Detect which cell encompasses the target text, then output its [x, y] center coordinate. 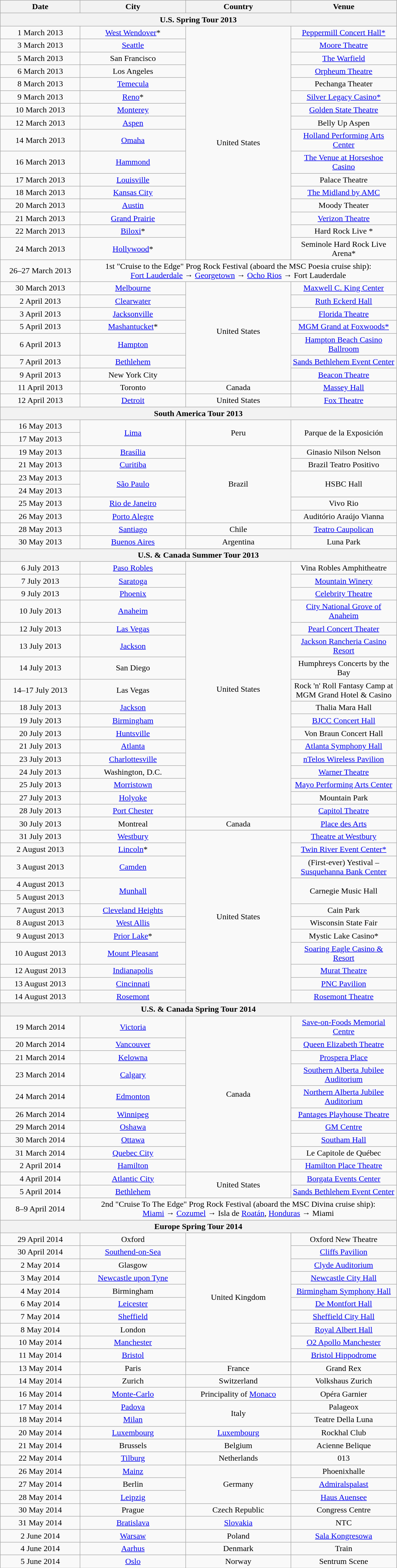
Louisville [133, 180]
South America Tour 2013 [198, 413]
Rock 'n' Roll Fantasy Camp at MGM Grand Hotel & Casino [343, 690]
26 May 2014 [40, 1471]
Brasília [133, 452]
12 July 2013 [40, 629]
Monte-Carlo [133, 1394]
Padova [133, 1407]
Moore Theatre [343, 45]
Rosemont [133, 996]
Camden [133, 867]
Manchester [133, 1343]
Netherlands [238, 1458]
U.S. & Canada Summer Tour 2013 [198, 555]
PNC Pavilion [343, 984]
Grand Prairie [133, 218]
City [133, 7]
Bratislava [133, 1523]
San Francisco [133, 58]
Ginasio Nilson Nelson [343, 452]
16 May 2014 [40, 1394]
27 July 2013 [40, 798]
Maxwell C. King Center [343, 288]
2 June 2014 [40, 1535]
United Kingdom [238, 1297]
Glasgow [133, 1265]
23 March 2014 [40, 1075]
18 March 2013 [40, 193]
Vivo Rio [343, 503]
Venue [343, 7]
Peppermill Concert Hall* [343, 33]
Vancouver [133, 1044]
23 May 2013 [40, 478]
30 March 2014 [40, 1140]
Quebec City [133, 1153]
5 March 2013 [40, 58]
24 March 2014 [40, 1096]
Poland [238, 1535]
The Venue at Horseshoe Casino [343, 162]
Switzerland [238, 1381]
Teatre Della Luna [343, 1420]
Washington, D.C. [133, 772]
Oslo [133, 1562]
13 August 2013 [40, 984]
19 March 2014 [40, 1027]
Palace Theatre [343, 180]
Toronto [133, 387]
Acienne Belique [343, 1445]
Anaheim [133, 611]
Temecula [133, 84]
U.S. & Canada Spring Tour 2014 [198, 1009]
Country [238, 7]
Grand Rex [343, 1368]
24 July 2013 [40, 772]
Celebrity Theatre [343, 594]
Victoria [133, 1027]
Hammond [133, 162]
8 March 2013 [40, 84]
Paris [133, 1368]
29 April 2014 [40, 1239]
21 May 2013 [40, 465]
21 May 2014 [40, 1445]
28 July 2013 [40, 811]
Huntsville [133, 733]
Peru [238, 433]
13 May 2014 [40, 1368]
Pechanga Theater [343, 84]
Cliffs Pavilion [343, 1252]
Royal Albert Hall [343, 1330]
Morristown [133, 785]
10 July 2013 [40, 611]
Leipzig [133, 1497]
Indianapolis [133, 971]
Belgium [238, 1445]
4 April 2014 [40, 1179]
2 April 2014 [40, 1166]
2 April 2013 [40, 301]
Mashantucket* [133, 327]
Southern Alberta Jubilee Auditorium [343, 1075]
Prague [133, 1510]
Denmark [238, 1549]
Beacon Theatre [343, 374]
Oxford [133, 1239]
Silver Legacy Casino* [343, 97]
Borgata Events Center [343, 1179]
19 May 2013 [40, 452]
14 May 2014 [40, 1381]
20 May 2014 [40, 1433]
Austin [133, 206]
11 April 2013 [40, 387]
Warner Theatre [343, 772]
Clyde Auditorium [343, 1265]
Bristol [133, 1355]
Oxford New Theatre [343, 1239]
Sheffield City Hall [343, 1316]
Zurich [133, 1381]
27 May 2014 [40, 1484]
30 May 2014 [40, 1510]
Hamilton Place Theatre [343, 1166]
Hampton Beach Casino Ballroom [343, 344]
14 March 2013 [40, 140]
Kansas City [133, 193]
Hollywood* [133, 249]
Porto Alegre [133, 516]
Charlottesville [133, 759]
Westbury [133, 836]
Florida Theatre [343, 314]
26–27 March 2013 [40, 271]
Birmingham Symphony Hall [343, 1291]
9 August 2013 [40, 936]
19 July 2013 [40, 721]
Norway [238, 1562]
Jackson Rancheria Casino Resort [343, 646]
The Warfield [343, 58]
31 July 2013 [40, 836]
5 April 2013 [40, 327]
Kelowna [133, 1057]
Slovakia [238, 1523]
Massey Hall [343, 387]
Oshawa [133, 1127]
Rockhal Club [343, 1433]
7 April 2013 [40, 362]
Jacksonville [133, 314]
7 May 2014 [40, 1316]
Holyoke [133, 798]
nTelos Wireless Pavilion [343, 759]
30 July 2013 [40, 823]
Belly Up Aspen [343, 123]
Phoenixhalle [343, 1471]
Southend-on-Sea [133, 1252]
Warsaw [133, 1535]
16 May 2013 [40, 426]
Aspen [133, 123]
9 July 2013 [40, 594]
Brazil Teatro Positivo [343, 465]
Seminole Hard Rock Live Arena* [343, 249]
Date [40, 7]
3 May 2014 [40, 1278]
Pearl Concert Theater [343, 629]
Cleveland Heights [133, 910]
Opéra Garnier [343, 1394]
Newcastle upon Tyne [133, 1278]
Lincoln* [133, 849]
25 May 2013 [40, 503]
Munhall [133, 891]
6 April 2013 [40, 344]
17 March 2013 [40, 180]
25 July 2013 [40, 785]
New York City [133, 374]
Atlantic City [133, 1179]
16 March 2013 [40, 162]
Biloxi* [133, 231]
Teatro Caupolican [343, 529]
18 July 2013 [40, 708]
Hamilton [133, 1166]
Vina Robles Amphitheatre [343, 568]
Clearwater [133, 301]
Twin River Event Center* [343, 849]
Principality of Monaco [238, 1394]
Mountain Winery [343, 581]
Germany [238, 1484]
São Paulo [133, 484]
29 March 2014 [40, 1127]
Prior Lake* [133, 936]
Montreal [133, 823]
12 April 2013 [40, 400]
Hampton [133, 344]
Save-on-Foods Memorial Centre [343, 1027]
Santiago [133, 529]
24 March 2013 [40, 249]
21 July 2013 [40, 746]
MGM Grand at Foxwoods* [343, 327]
Newcastle City Hall [343, 1278]
26 May 2013 [40, 516]
Von Braun Concert Hall [343, 733]
6 May 2014 [40, 1304]
14 July 2013 [40, 668]
17 May 2013 [40, 439]
Milan [133, 1420]
6 March 2013 [40, 71]
22 May 2014 [40, 1458]
30 March 2013 [40, 288]
21 March 2014 [40, 1057]
Luna Park [343, 542]
5 June 2014 [40, 1562]
Verizon Theatre [343, 218]
Murat Theatre [343, 971]
Brazil [238, 484]
28 May 2013 [40, 529]
1 March 2013 [40, 33]
Thalia Mara Hall [343, 708]
8 May 2014 [40, 1330]
5 April 2014 [40, 1191]
Cain Park [343, 910]
Wisconsin State Fair [343, 923]
17 May 2014 [40, 1407]
Humphreys Concerts by the Bay [343, 668]
Mountain Park [343, 798]
20 March 2013 [40, 206]
Haus Auensee [343, 1497]
Atlanta Symphony Hall [343, 746]
3 April 2013 [40, 314]
Buenos Aires [133, 542]
Europe Spring Tour 2014 [198, 1226]
9 April 2013 [40, 374]
21 March 2013 [40, 218]
Place des Arts [343, 823]
Ruth Eckerd Hall [343, 301]
Auditório Araújo Vianna [343, 516]
(First-ever) Yestival – Susquehanna Bank Center [343, 867]
9 March 2013 [40, 97]
8 August 2013 [40, 923]
Capitol Theatre [343, 811]
Edmonton [133, 1096]
20 March 2014 [40, 1044]
Sentrum Scene [343, 1562]
HSBC Hall [343, 484]
Orpheum Theatre [343, 71]
14 August 2013 [40, 996]
The Midland by AMC [343, 193]
De Montfort Hall [343, 1304]
Sheffield [133, 1316]
10 May 2014 [40, 1343]
Seattle [133, 45]
5 August 2013 [40, 897]
14–17 July 2013 [40, 690]
Monterey [133, 110]
Mount Pleasant [133, 953]
Bristol Hippodrome [343, 1355]
Fox Theatre [343, 400]
Le Capitole de Québec [343, 1153]
26 March 2014 [40, 1114]
Calgary [133, 1075]
San Diego [133, 668]
Chile [238, 529]
Winnipeg [133, 1114]
12 March 2013 [40, 123]
3 March 2013 [40, 45]
BJCC Concert Hall [343, 721]
France [238, 1368]
Melbourne [133, 288]
Los Angeles [133, 71]
13 July 2013 [40, 646]
4 May 2014 [40, 1291]
11 May 2014 [40, 1355]
Detroit [133, 400]
7 August 2013 [40, 910]
2 May 2014 [40, 1265]
30 April 2014 [40, 1252]
10 March 2013 [40, 110]
Prospera Place [343, 1057]
Pantages Playhouse Theatre [343, 1114]
Saratoga [133, 581]
4 August 2013 [40, 884]
2 August 2013 [40, 849]
Admiralspalast [343, 1484]
Curitiba [133, 465]
12 August 2013 [40, 971]
Palageox [343, 1407]
6 July 2013 [40, 568]
8–9 April 2014 [40, 1209]
Leicester [133, 1304]
Lima [133, 433]
31 May 2014 [40, 1523]
30 May 2013 [40, 542]
West Allis [133, 923]
Holland Performing Arts Center [343, 140]
Ottawa [133, 1140]
Tilburg [133, 1458]
Reno* [133, 97]
10 August 2013 [40, 953]
Mayo Performing Arts Center [343, 785]
24 May 2013 [40, 491]
Moody Theater [343, 206]
013 [343, 1458]
Northern Alberta Jubilee Auditorium [343, 1096]
Berlin [133, 1484]
Congress Centre [343, 1510]
Mainz [133, 1471]
London [133, 1330]
Parque de la Exposición [343, 433]
Queen Elizabeth Theatre [343, 1044]
Paso Robles [133, 568]
Rosemont Theatre [343, 996]
31 March 2014 [40, 1153]
West Wendover* [133, 33]
Cincinnati [133, 984]
18 May 2014 [40, 1420]
Southam Hall [343, 1140]
City National Grove of Anaheim [343, 611]
28 May 2014 [40, 1497]
Argentina [238, 542]
U.S. Spring Tour 2013 [198, 20]
7 July 2013 [40, 581]
Phoenix [133, 594]
2nd "Cruise To The Edge" Prog Rock Festival (aboard the MSC Divina cruise ship):Miami → Cozumel → Isla de Roatán, Honduras → Miami [238, 1209]
Italy [238, 1413]
Czech Republic [238, 1510]
Port Chester [133, 811]
GM Centre [343, 1127]
Carnegie Music Hall [343, 891]
4 June 2014 [40, 1549]
NTC [343, 1523]
1st "Cruise to the Edge" Prog Rock Festival (aboard the MSC Poesia cruise ship):Fort Lauderdale → Georgetown → Ocho Rios → Fort Lauderdale [238, 271]
Train [343, 1549]
23 July 2013 [40, 759]
Aarhus [133, 1549]
3 August 2013 [40, 867]
Soaring Eagle Casino & Resort [343, 953]
Golden State Theatre [343, 110]
22 March 2013 [40, 231]
Rio de Janeiro [133, 503]
Omaha [133, 140]
Brussels [133, 1445]
O2 Apollo Manchester [343, 1343]
20 July 2013 [40, 733]
Volkshaus Zurich [343, 1381]
Mystic Lake Casino* [343, 936]
Theatre at Westbury [343, 836]
Hard Rock Live * [343, 231]
Sala Kongresowa [343, 1535]
Atlanta [133, 746]
